Scan for the cell matching the given text and deliver its (X, Y) coordinate at center. 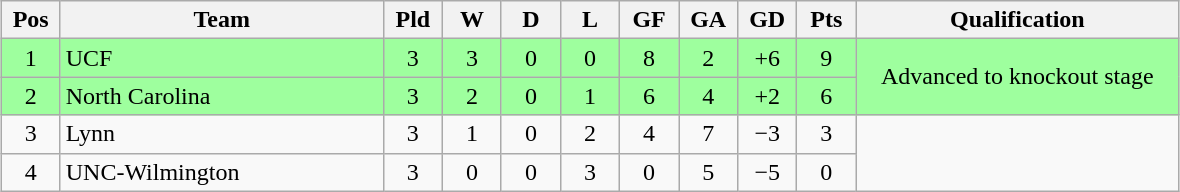
8 (650, 58)
GD (768, 20)
−3 (768, 134)
GA (708, 20)
Pld (412, 20)
Lynn (222, 134)
+6 (768, 58)
5 (708, 172)
UNC-Wilmington (222, 172)
Team (222, 20)
North Carolina (222, 96)
GF (650, 20)
Advanced to knockout stage (1018, 77)
Qualification (1018, 20)
−5 (768, 172)
+2 (768, 96)
9 (826, 58)
L (590, 20)
D (530, 20)
Pts (826, 20)
W (472, 20)
7 (708, 134)
UCF (222, 58)
Pos (30, 20)
